Return [X, Y] of the center of cell containing provided text 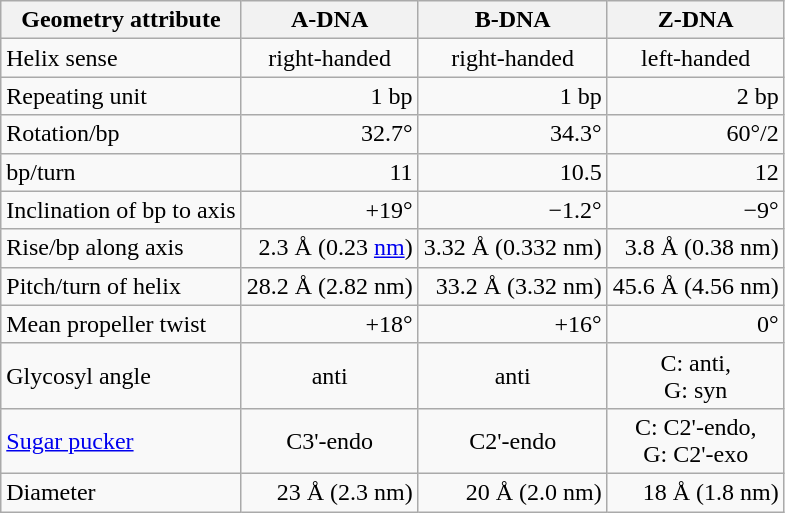
18 Å (1.8 nm) [696, 492]
B-DNA [512, 20]
28.2 Å (2.82 nm) [330, 286]
bp/turn [121, 172]
−9° [696, 210]
left-handed [696, 58]
C3'-endo [330, 440]
34.3° [512, 134]
+19° [330, 210]
C2'-endo [512, 440]
12 [696, 172]
32.7° [330, 134]
Rotation/bp [121, 134]
Geometry attribute [121, 20]
−1.2° [512, 210]
C: C2'-endo,G: C2'-exo [696, 440]
Glycosyl angle [121, 376]
A-DNA [330, 20]
C: anti, G: syn [696, 376]
33.2 Å (3.32 nm) [512, 286]
2 bp [696, 96]
3.8 Å (0.38 nm) [696, 248]
0° [696, 324]
11 [330, 172]
10.5 [512, 172]
Repeating unit [121, 96]
60°/2 [696, 134]
20 Å (2.0 nm) [512, 492]
Z-DNA [696, 20]
Inclination of bp to axis [121, 210]
Sugar pucker [121, 440]
+16° [512, 324]
Helix sense [121, 58]
45.6 Å (4.56 nm) [696, 286]
3.32 Å (0.332 nm) [512, 248]
Mean propeller twist [121, 324]
Pitch/turn of helix [121, 286]
2.3 Å (0.23 nm) [330, 248]
Rise/bp along axis [121, 248]
+18° [330, 324]
23 Å (2.3 nm) [330, 492]
Diameter [121, 492]
